Capture the cell that displays the provided text and extract its [X, Y] central coordinate. 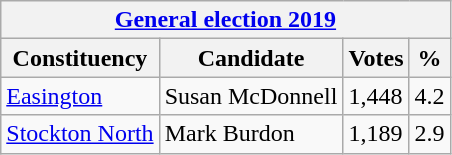
4.2 [430, 96]
Candidate [251, 58]
2.9 [430, 134]
Mark Burdon [251, 134]
Constituency [80, 58]
Votes [376, 58]
1,448 [376, 96]
% [430, 58]
Easington [80, 96]
Stockton North [80, 134]
General election 2019 [226, 20]
1,189 [376, 134]
Susan McDonnell [251, 96]
